Return [X, Y] of the center of cell containing provided text 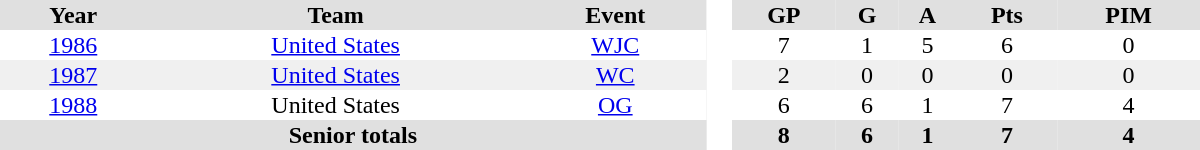
Senior totals [353, 135]
5 [927, 45]
1987 [74, 75]
2 [784, 75]
8 [784, 135]
A [927, 15]
1988 [74, 105]
G [867, 15]
WC [616, 75]
1986 [74, 45]
PIM [1128, 15]
Pts [1008, 15]
Event [616, 15]
GP [784, 15]
Team [336, 15]
Year [74, 15]
OG [616, 105]
WJC [616, 45]
